For the text-containing cell, return its midpoint in [X, Y] coordinate format. 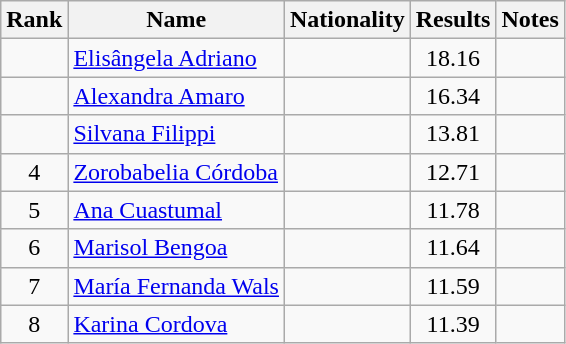
Name [176, 20]
13.81 [453, 134]
8 [34, 324]
Zorobabelia Córdoba [176, 172]
7 [34, 286]
5 [34, 210]
18.16 [453, 58]
16.34 [453, 96]
11.64 [453, 248]
4 [34, 172]
11.39 [453, 324]
Karina Cordova [176, 324]
María Fernanda Wals [176, 286]
Ana Cuastumal [176, 210]
Elisângela Adriano [176, 58]
Marisol Bengoa [176, 248]
12.71 [453, 172]
Silvana Filippi [176, 134]
11.59 [453, 286]
Notes [530, 20]
Results [453, 20]
11.78 [453, 210]
6 [34, 248]
Alexandra Amaro [176, 96]
Nationality [347, 20]
Rank [34, 20]
